Return the (X, Y) coordinate for the center point of the cell that contains the specified text.  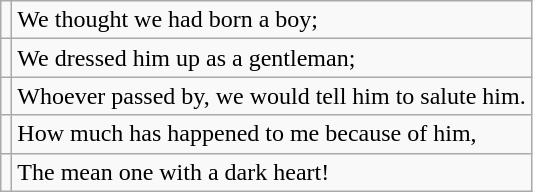
How much has happened to me because of him, (272, 134)
Whoever passed by, we would tell him to salute him. (272, 96)
We thought we had born a boy; (272, 20)
The mean one with a dark heart! (272, 172)
We dressed him up as a gentleman; (272, 58)
